Scan for the cell matching the given text and deliver its (X, Y) coordinate at center. 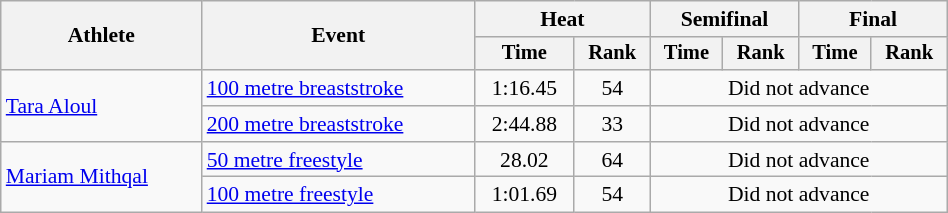
1:16.45 (525, 88)
Mariam Mithqal (102, 178)
Athlete (102, 36)
28.02 (525, 160)
1:01.69 (525, 195)
Tara Aloul (102, 106)
Final (874, 19)
Event (338, 36)
200 metre breaststroke (338, 124)
50 metre freestyle (338, 160)
Semifinal (724, 19)
33 (612, 124)
100 metre freestyle (338, 195)
64 (612, 160)
2:44.88 (525, 124)
100 metre breaststroke (338, 88)
Heat (563, 19)
